Scan for the cell matching the given text and deliver its (x, y) coordinate at center. 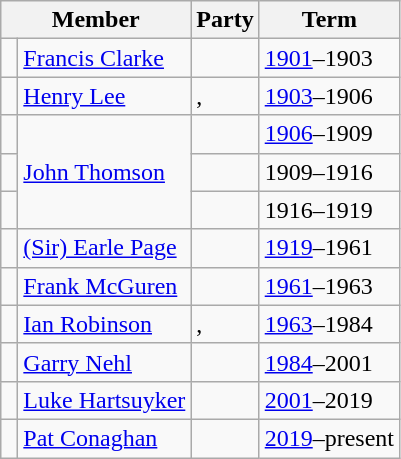
Member (96, 20)
Frank McGuren (104, 286)
Pat Conaghan (104, 438)
1903–1906 (329, 96)
1984–2001 (329, 362)
1901–1903 (329, 58)
(Sir) Earle Page (104, 248)
1963–1984 (329, 324)
John Thomson (104, 172)
Luke Hartsuyker (104, 400)
2019–present (329, 438)
1919–1961 (329, 248)
1961–1963 (329, 286)
1916–1919 (329, 210)
2001–2019 (329, 400)
Party (225, 20)
Henry Lee (104, 96)
1906–1909 (329, 134)
Term (329, 20)
Garry Nehl (104, 362)
1909–1916 (329, 172)
Ian Robinson (104, 324)
Francis Clarke (104, 58)
